Return the (X, Y) coordinate for the center point of the cell that contains the specified text.  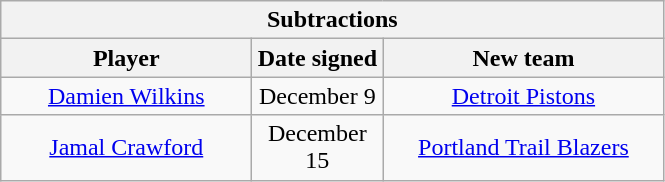
Subtractions (332, 20)
Detroit Pistons (524, 96)
Player (126, 58)
Date signed (318, 58)
Portland Trail Blazers (524, 148)
December 15 (318, 148)
Damien Wilkins (126, 96)
December 9 (318, 96)
New team (524, 58)
Jamal Crawford (126, 148)
